Provide the (x, y) coordinate of the cell's center where the given text is located.  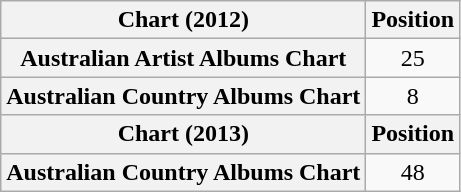
25 (413, 58)
48 (413, 172)
8 (413, 96)
Chart (2012) (184, 20)
Chart (2013) (184, 134)
Australian Artist Albums Chart (184, 58)
